Detect which cell encompasses the target text, then output its [X, Y] center coordinate. 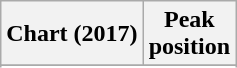
Peak position [189, 34]
Chart (2017) [72, 34]
